Provide the (x, y) coordinate of the cell's center where the given text is located.  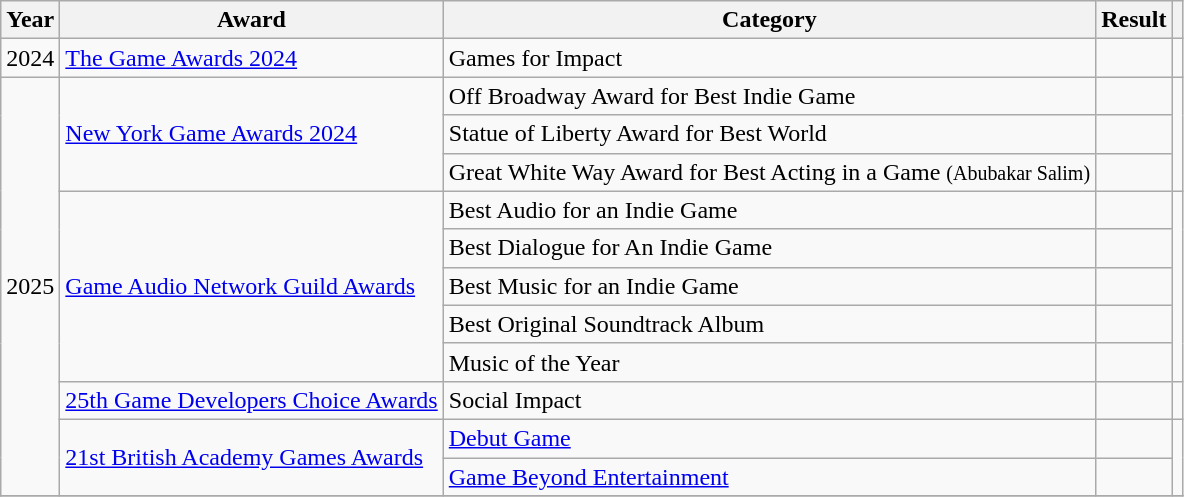
Off Broadway Award for Best Indie Game (769, 96)
Category (769, 20)
Best Original Soundtrack Album (769, 324)
2024 (30, 58)
Best Audio for an Indie Game (769, 210)
Game Beyond Entertainment (769, 477)
25th Game Developers Choice Awards (252, 400)
Social Impact (769, 400)
Statue of Liberty Award for Best World (769, 134)
Best Dialogue for An Indie Game (769, 248)
Result (1134, 20)
Best Music for an Indie Game (769, 286)
2025 (30, 286)
Great White Way Award for Best Acting in a Game (Abubakar Salim) (769, 172)
New York Game Awards 2024 (252, 134)
Award (252, 20)
The Game Awards 2024 (252, 58)
Year (30, 20)
Games for Impact (769, 58)
Music of the Year (769, 362)
Debut Game (769, 438)
21st British Academy Games Awards (252, 457)
Game Audio Network Guild Awards (252, 286)
